Find where the given text appears and provide that cell's center as [X, Y] coordinate. 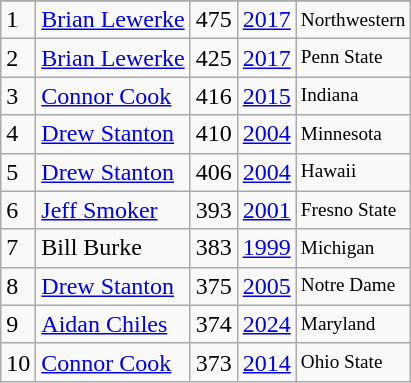
410 [214, 134]
Fresno State [353, 210]
Aidan Chiles [113, 324]
2024 [266, 324]
Ohio State [353, 362]
Michigan [353, 248]
393 [214, 210]
8 [18, 286]
2014 [266, 362]
Hawaii [353, 172]
Notre Dame [353, 286]
9 [18, 324]
475 [214, 20]
Maryland [353, 324]
6 [18, 210]
2 [18, 58]
373 [214, 362]
10 [18, 362]
Penn State [353, 58]
2001 [266, 210]
7 [18, 248]
375 [214, 286]
2015 [266, 96]
1999 [266, 248]
2005 [266, 286]
3 [18, 96]
Northwestern [353, 20]
425 [214, 58]
5 [18, 172]
Minnesota [353, 134]
4 [18, 134]
406 [214, 172]
1 [18, 20]
374 [214, 324]
Bill Burke [113, 248]
Indiana [353, 96]
Jeff Smoker [113, 210]
416 [214, 96]
383 [214, 248]
